From the cell containing the given text, extract its center point as [x, y] coordinate. 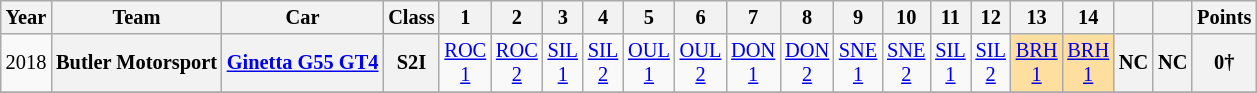
6 [701, 17]
12 [991, 17]
5 [649, 17]
OUL1 [649, 63]
Team [136, 17]
OUL2 [701, 63]
2 [517, 17]
8 [807, 17]
Ginetta G55 GT4 [302, 63]
DON2 [807, 63]
2018 [26, 63]
SNE2 [906, 63]
13 [1037, 17]
9 [858, 17]
ROC1 [465, 63]
Class [411, 17]
4 [603, 17]
DON1 [753, 63]
3 [563, 17]
SNE1 [858, 63]
7 [753, 17]
Car [302, 17]
S2I [411, 63]
10 [906, 17]
11 [950, 17]
Butler Motorsport [136, 63]
Year [26, 17]
1 [465, 17]
Points [1224, 17]
14 [1088, 17]
0† [1224, 63]
ROC2 [517, 63]
